Locate the cell with the specified text and output its (X, Y) center coordinate. 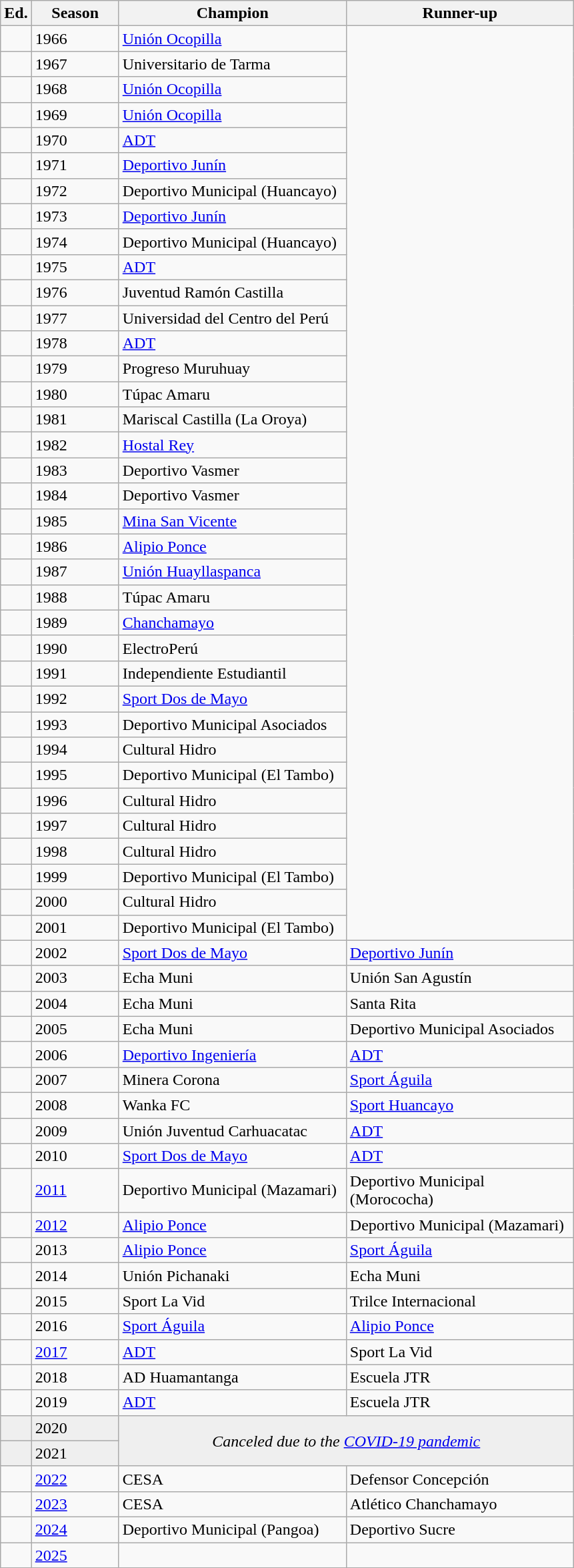
1984 (75, 496)
2019 (75, 1403)
2002 (75, 953)
AD Huamantanga (232, 1377)
2003 (75, 978)
1986 (75, 546)
Universitario de Tarma (232, 64)
Juventud Ramón Castilla (232, 292)
Ed. (16, 13)
Deportivo Ingeniería (232, 1054)
2014 (75, 1276)
2022 (75, 1479)
2010 (75, 1156)
2024 (75, 1529)
1972 (75, 191)
1989 (75, 623)
Universidad del Centro del Perú (232, 318)
Deportivo Municipal (Morococha) (460, 1190)
1993 (75, 724)
1974 (75, 242)
1992 (75, 699)
Canceled due to the COVID-19 pandemic (346, 1441)
1991 (75, 673)
Runner-up (460, 13)
1985 (75, 521)
1979 (75, 369)
Mariscal Castilla (La Oroya) (232, 420)
1969 (75, 115)
Unión Juventud Carhuacatac (232, 1131)
Season (75, 13)
1977 (75, 318)
Sport Huancayo (460, 1105)
Deportivo Sucre (460, 1529)
2020 (75, 1428)
Unión San Agustín (460, 978)
Trilce Internacional (460, 1301)
1998 (75, 851)
1968 (75, 89)
2004 (75, 1004)
2008 (75, 1105)
2025 (75, 1555)
1970 (75, 140)
Unión Pichanaki (232, 1276)
1982 (75, 445)
1971 (75, 165)
2018 (75, 1377)
2017 (75, 1352)
Independiente Estudiantil (232, 673)
1978 (75, 344)
2011 (75, 1190)
1997 (75, 826)
2000 (75, 902)
1990 (75, 648)
1967 (75, 64)
1994 (75, 750)
1995 (75, 775)
2001 (75, 927)
2023 (75, 1504)
1980 (75, 394)
1987 (75, 572)
2009 (75, 1131)
2006 (75, 1054)
Santa Rita (460, 1004)
Unión Huayllaspanca (232, 572)
Deportivo Municipal (Pangoa) (232, 1529)
2013 (75, 1250)
1975 (75, 267)
2016 (75, 1326)
Chanchamayo (232, 623)
Champion (232, 13)
Progreso Muruhuay (232, 369)
1996 (75, 801)
2007 (75, 1080)
Defensor Concepción (460, 1479)
Mina San Vicente (232, 521)
Atlético Chanchamayo (460, 1504)
1973 (75, 216)
2012 (75, 1225)
1983 (75, 470)
Wanka FC (232, 1105)
1976 (75, 292)
2021 (75, 1453)
Minera Corona (232, 1080)
1988 (75, 597)
1999 (75, 877)
2015 (75, 1301)
1981 (75, 420)
1966 (75, 39)
2005 (75, 1029)
ElectroPerú (232, 648)
Hostal Rey (232, 445)
